From the cell containing the given text, extract its center point as (x, y) coordinate. 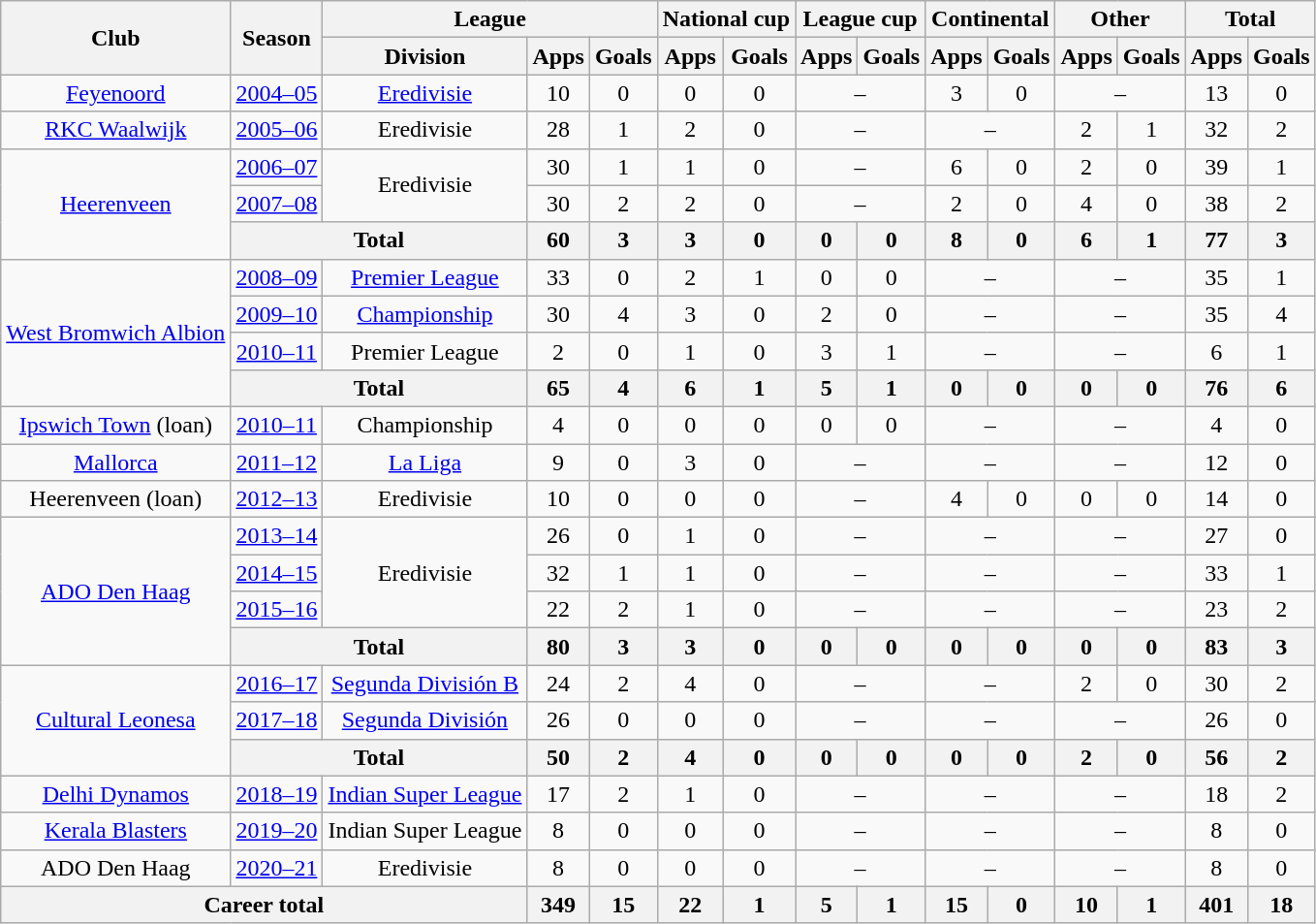
Cultural Leonesa (116, 720)
2011–12 (277, 462)
2020–21 (277, 868)
401 (1216, 905)
2004–05 (277, 93)
23 (1216, 610)
2007–08 (277, 204)
Delhi Dynamos (116, 794)
Kerala Blasters (116, 831)
National cup (726, 19)
Segunda División B (424, 684)
65 (558, 388)
Heerenveen (116, 204)
Feyenoord (116, 93)
2013–14 (277, 536)
2012–13 (277, 499)
2018–19 (277, 794)
Career total (264, 905)
27 (1216, 536)
349 (558, 905)
83 (1216, 647)
60 (558, 240)
Club (116, 38)
77 (1216, 240)
14 (1216, 499)
28 (558, 130)
2017–18 (277, 720)
2014–15 (277, 573)
La Liga (424, 462)
Ipswich Town (loan) (116, 425)
West Bromwich Albion (116, 333)
League (490, 19)
39 (1216, 167)
2015–16 (277, 610)
Segunda División (424, 720)
2019–20 (277, 831)
56 (1216, 757)
24 (558, 684)
Mallorca (116, 462)
76 (1216, 388)
2009–10 (277, 314)
2006–07 (277, 167)
RKC Waalwijk (116, 130)
38 (1216, 204)
80 (558, 647)
17 (558, 794)
Continental (990, 19)
League cup (861, 19)
50 (558, 757)
Heerenveen (loan) (116, 499)
Other (1120, 19)
2016–17 (277, 684)
9 (558, 462)
12 (1216, 462)
2005–06 (277, 130)
13 (1216, 93)
Season (277, 38)
Division (424, 56)
2008–09 (277, 277)
